Scan for the cell matching the given text and deliver its (x, y) coordinate at center. 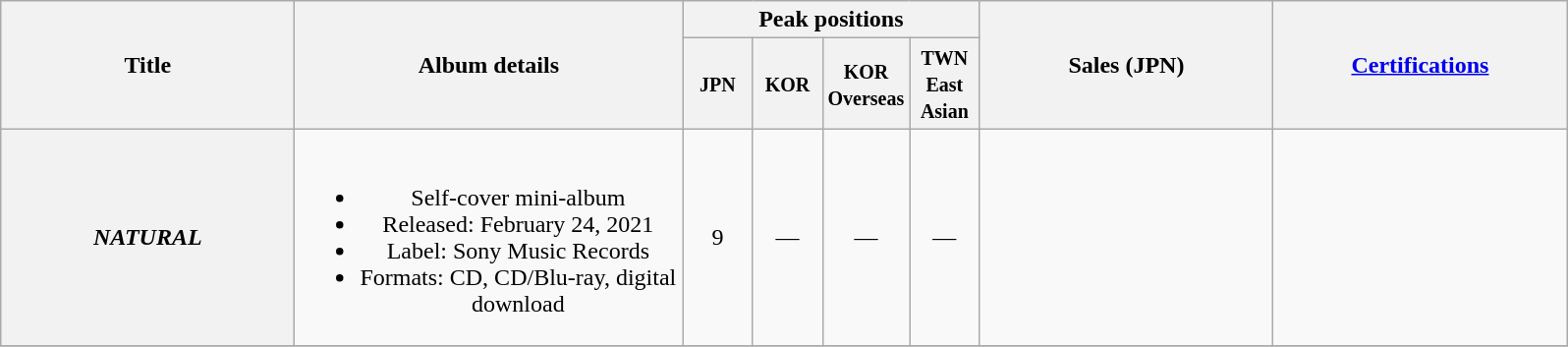
Self-cover mini-albumReleased: February 24, 2021Label: Sony Music RecordsFormats: CD, CD/Blu-ray, digital download (489, 238)
Album details (489, 65)
JPN (717, 84)
Title (147, 65)
TWN East Asian (945, 84)
NATURAL (147, 238)
Sales (JPN) (1126, 65)
9 (717, 238)
Peak positions (831, 20)
KOR (788, 84)
KOROverseas (867, 84)
Certifications (1421, 65)
